Extract the [X, Y] coordinate from the center of the cell holding the provided text.  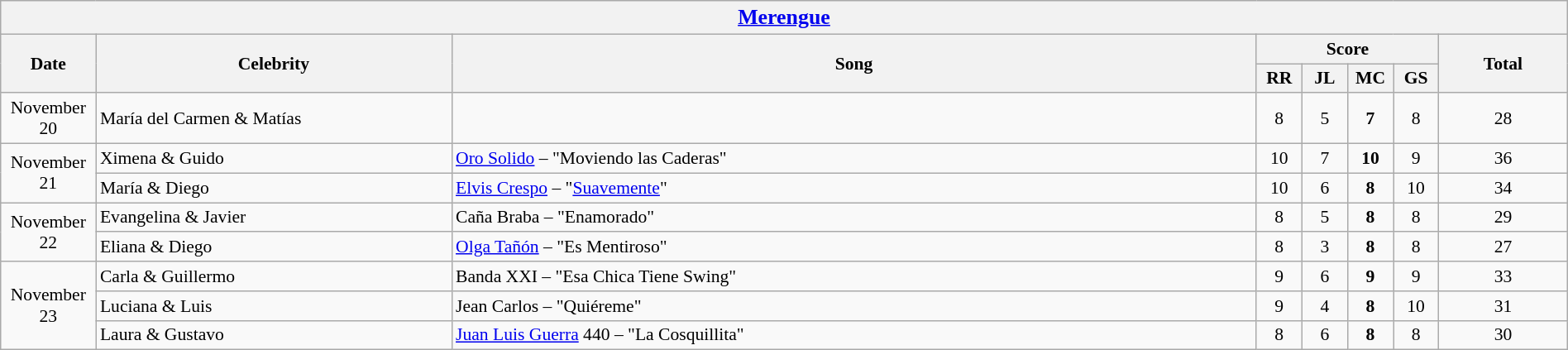
GS [1416, 79]
27 [1503, 247]
Evangelina & Javier [274, 218]
María del Carmen & Matías [274, 119]
November 23 [48, 306]
November 22 [48, 232]
Laura & Gustavo [274, 335]
Caña Braba – "Enamorado" [853, 218]
Banda XXI – "Esa Chica Tiene Swing" [853, 276]
Eliana & Diego [274, 247]
34 [1503, 188]
Luciana & Luis [274, 306]
Oro Solido – "Moviendo las Caderas" [853, 159]
Olga Tañón – "Es Mentiroso" [853, 247]
Score [1347, 49]
November 20 [48, 119]
Date [48, 63]
31 [1503, 306]
36 [1503, 159]
Jean Carlos – "Quiéreme" [853, 306]
3 [1325, 247]
Elvis Crespo – "Suavemente" [853, 188]
Total [1503, 63]
JL [1325, 79]
29 [1503, 218]
RR [1279, 79]
30 [1503, 335]
Juan Luis Guerra 440 – "La Cosquillita" [853, 335]
Ximena & Guido [274, 159]
33 [1503, 276]
MC [1370, 79]
Song [853, 63]
4 [1325, 306]
Merengue [784, 17]
November 21 [48, 174]
María & Diego [274, 188]
Celebrity [274, 63]
28 [1503, 119]
Carla & Guillermo [274, 276]
